Locate the cell with the specified text and output its (x, y) center coordinate. 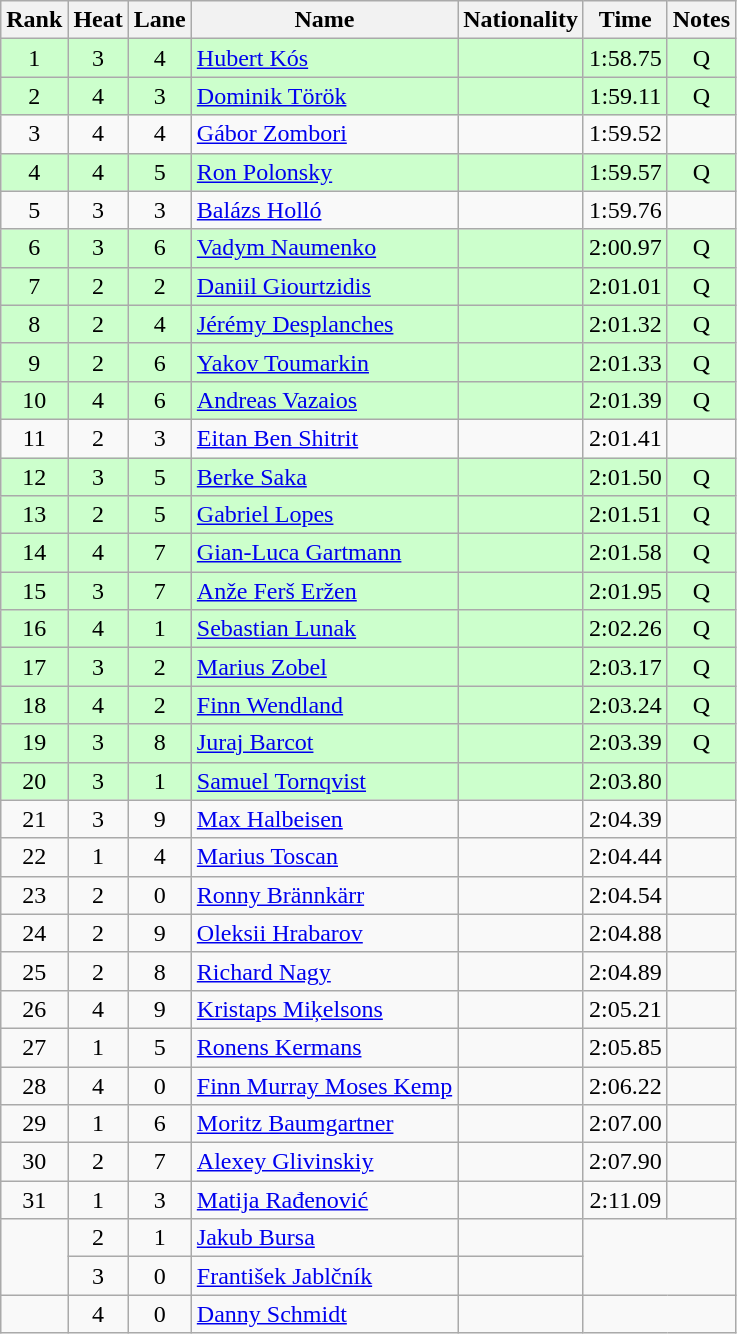
Finn Murray Moses Kemp (324, 1085)
Matija Rađenović (324, 1200)
2:01.01 (625, 286)
Nationality (521, 20)
2:03.24 (625, 705)
Yakov Toumarkin (324, 362)
Marius Toscan (324, 857)
16 (34, 629)
26 (34, 1009)
2:01.95 (625, 591)
10 (34, 400)
11 (34, 438)
Marius Zobel (324, 667)
2:04.88 (625, 933)
2:01.58 (625, 553)
2:02.26 (625, 629)
Berke Saka (324, 477)
Sebastian Lunak (324, 629)
Richard Nagy (324, 971)
Heat (98, 20)
Name (324, 20)
Samuel Tornqvist (324, 781)
1:59.76 (625, 210)
25 (34, 971)
Notes (701, 20)
2:06.22 (625, 1085)
24 (34, 933)
23 (34, 895)
Vadym Naumenko (324, 248)
2:01.50 (625, 477)
28 (34, 1085)
18 (34, 705)
Juraj Barcot (324, 743)
Ron Polonsky (324, 172)
Eitan Ben Shitrit (324, 438)
Balázs Holló (324, 210)
Jérémy Desplanches (324, 324)
Ronens Kermans (324, 1047)
27 (34, 1047)
2:01.41 (625, 438)
2:05.21 (625, 1009)
Oleksii Hrabarov (324, 933)
13 (34, 515)
2:03.39 (625, 743)
21 (34, 819)
Kristaps Miķelsons (324, 1009)
Finn Wendland (324, 705)
Danny Schmidt (324, 1314)
2:07.00 (625, 1124)
Andreas Vazaios (324, 400)
17 (34, 667)
2:05.85 (625, 1047)
2:01.32 (625, 324)
Hubert Kós (324, 58)
Jakub Bursa (324, 1238)
20 (34, 781)
Gian-Luca Gartmann (324, 553)
2:11.09 (625, 1200)
Dominik Török (324, 96)
1:59.52 (625, 134)
Time (625, 20)
2:04.89 (625, 971)
1:58.75 (625, 58)
Gábor Zombori (324, 134)
2:01.33 (625, 362)
Ronny Brännkärr (324, 895)
Rank (34, 20)
22 (34, 857)
2:00.97 (625, 248)
2:01.39 (625, 400)
Alexey Glivinskiy (324, 1162)
2:04.54 (625, 895)
2:03.17 (625, 667)
Anže Ferš Eržen (324, 591)
2:03.80 (625, 781)
1:59.57 (625, 172)
2:04.44 (625, 857)
2:04.39 (625, 819)
František Jablčník (324, 1276)
14 (34, 553)
2:01.51 (625, 515)
Gabriel Lopes (324, 515)
29 (34, 1124)
1:59.11 (625, 96)
31 (34, 1200)
30 (34, 1162)
2:07.90 (625, 1162)
Moritz Baumgartner (324, 1124)
Lane (160, 20)
19 (34, 743)
Max Halbeisen (324, 819)
15 (34, 591)
12 (34, 477)
Daniil Giourtzidis (324, 286)
